Capture the cell that displays the provided text and extract its (X, Y) central coordinate. 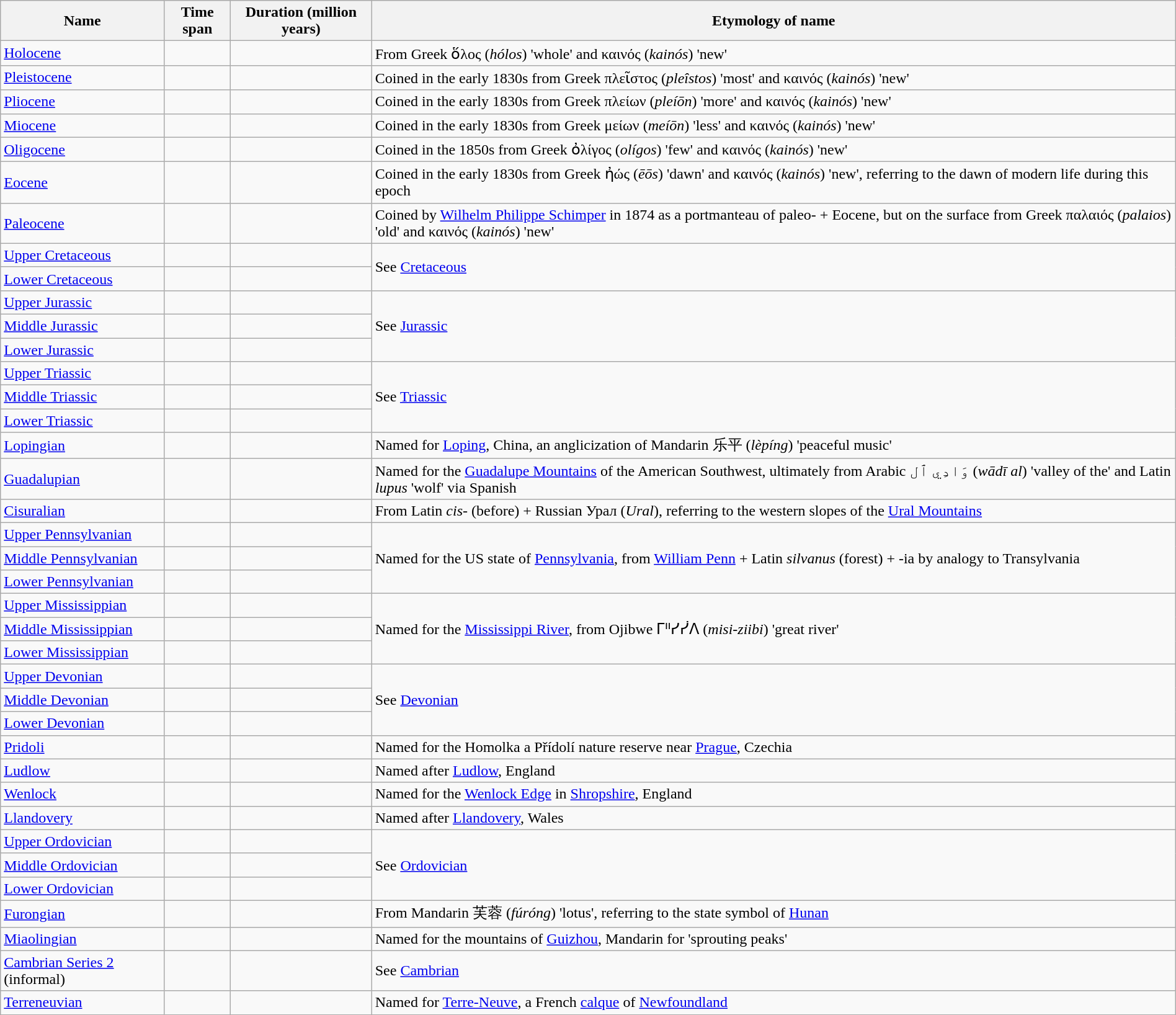
Upper Cretaceous (82, 255)
Upper Triassic (82, 373)
Named after Ludlow, England (773, 771)
Upper Ordovician (82, 841)
Named after Llandovery, Wales (773, 818)
See Ordovician (773, 865)
Middle Pennsylvanian (82, 558)
Ludlow (82, 771)
Named for the Homolka a Přídolí nature reserve near Prague, Czechia (773, 747)
Middle Triassic (82, 397)
Named for the Wenlock Edge in Shropshire, England (773, 794)
Lower Pennsylvanian (82, 582)
Coined in the early 1830s from Greek πλεῖστος (pleîstos) 'most' and καινός (kainós) 'new' (773, 78)
Furongian (82, 913)
Upper Devonian (82, 676)
Named for Loping, China, an anglicization of Mandarin 乐平 (lèpíng) 'peaceful music' (773, 445)
Middle Mississippian (82, 629)
Duration (million years) (301, 21)
Named for the Mississippi River, from Ojibwe ᒥᐦᓯᓰᐱ (misi-ziibi) 'great river' (773, 629)
Holocene (82, 53)
From Mandarin 芙蓉 (fúróng) 'lotus', referring to the state symbol of Hunan (773, 913)
See Devonian (773, 700)
Etymology of name (773, 21)
See Jurassic (773, 326)
See Triassic (773, 397)
Guadalupian (82, 479)
Pleistocene (82, 78)
Llandovery (82, 818)
Coined in the early 1830s from Greek ἠώς (ēōs) 'dawn' and καινός (kainós) 'new', referring to the dawn of modern life during this epoch (773, 182)
Coined in the 1850s from Greek ὀλίγος (olígos) 'few' and καινός (kainós) 'new' (773, 150)
Lopingian (82, 445)
Coined in the early 1830s from Greek πλείων (pleíōn) 'more' and καινός (kainós) 'new' (773, 102)
Terreneuvian (82, 1003)
From Latin cis- (before) + Russian Урал (Ural), referring to the western slopes of the Ural Mountains (773, 511)
Name (82, 21)
Oligocene (82, 150)
Named for the US state of Pennsylvania, from William Penn + Latin silvanus (forest) + -ia by analogy to Transylvania (773, 558)
Lower Cretaceous (82, 279)
Lower Ordovician (82, 888)
Miocene (82, 125)
Upper Jurassic (82, 302)
From Greek ὅλος (hólos) 'whole' and καινός (kainós) 'new' (773, 53)
Named for the mountains of Guizhou, Mandarin for 'sprouting peaks' (773, 939)
Eocene (82, 182)
See Cambrian (773, 970)
Lower Triassic (82, 421)
Middle Ordovician (82, 865)
Pridoli (82, 747)
Middle Devonian (82, 700)
Upper Mississippian (82, 606)
Lower Jurassic (82, 349)
Lower Devonian (82, 723)
Coined in the early 1830s from Greek μείων (meíōn) 'less' and καινός (kainós) 'new' (773, 125)
Paleocene (82, 223)
Wenlock (82, 794)
Upper Pennsylvanian (82, 534)
Time span (197, 21)
Cisuralian (82, 511)
Pliocene (82, 102)
Named for Terre-Neuve, a French calque of Newfoundland (773, 1003)
See Cretaceous (773, 267)
Lower Mississippian (82, 653)
Middle Jurassic (82, 326)
Miaolingian (82, 939)
Cambrian Series 2 (informal) (82, 970)
